Scan for the cell matching the given text and deliver its (X, Y) coordinate at center. 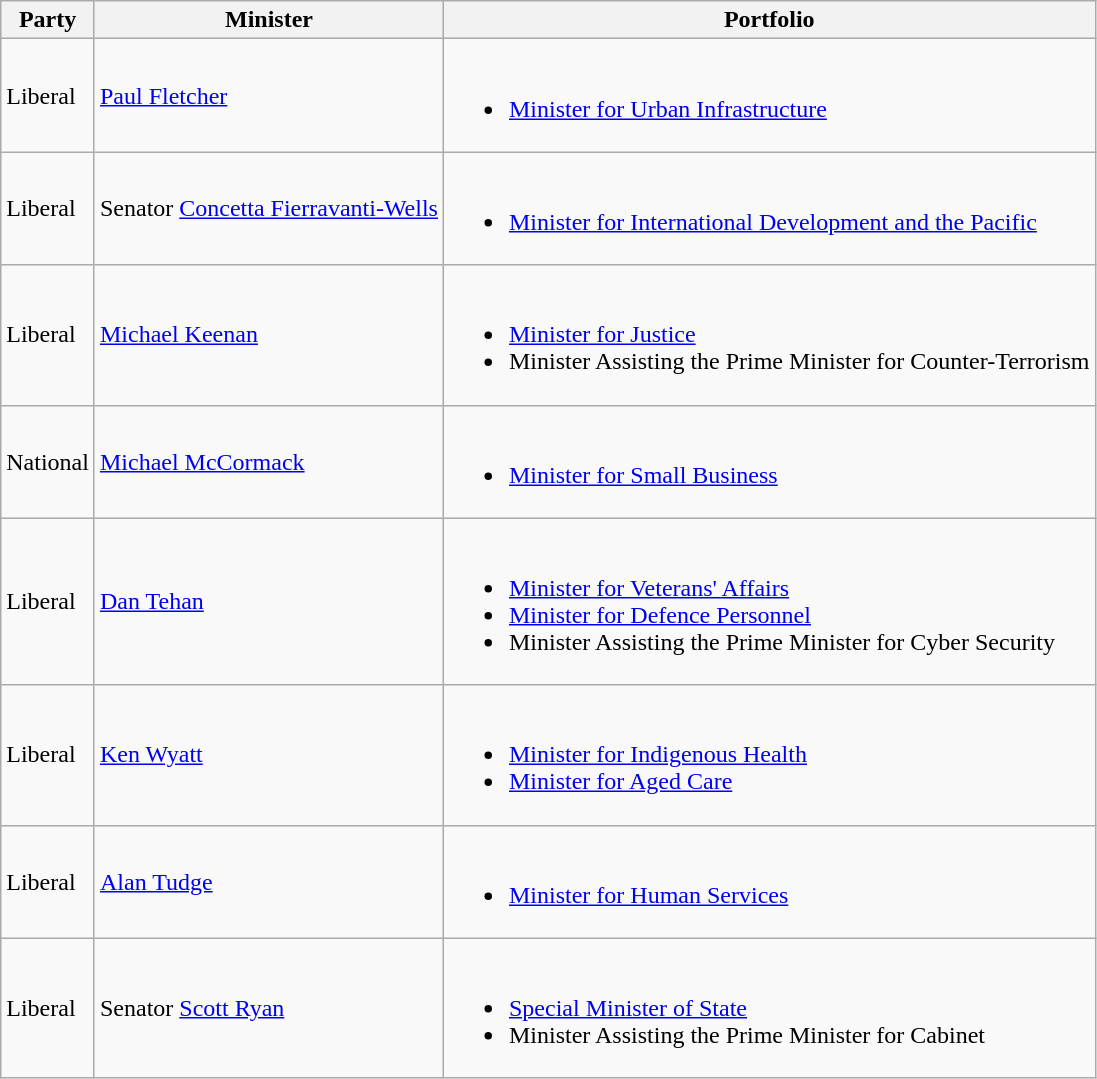
Senator Concetta Fierravanti-Wells (268, 208)
Minister for Small Business (769, 462)
Minister for Urban Infrastructure (769, 96)
Minister for Indigenous HealthMinister for Aged Care (769, 755)
Alan Tudge (268, 882)
Senator Scott Ryan (268, 1008)
Michael McCormack (268, 462)
Minister (268, 20)
National (48, 462)
Dan Tehan (268, 602)
Michael Keenan (268, 335)
Party (48, 20)
Paul Fletcher (268, 96)
Portfolio (769, 20)
Minister for Veterans' AffairsMinister for Defence PersonnelMinister Assisting the Prime Minister for Cyber Security (769, 602)
Ken Wyatt (268, 755)
Minister for Human Services (769, 882)
Minister for International Development and the Pacific (769, 208)
Special Minister of StateMinister Assisting the Prime Minister for Cabinet (769, 1008)
Minister for JusticeMinister Assisting the Prime Minister for Counter-Terrorism (769, 335)
